Pinpoint the cell where the given text exists, returning its [x, y] midpoint coordinate. 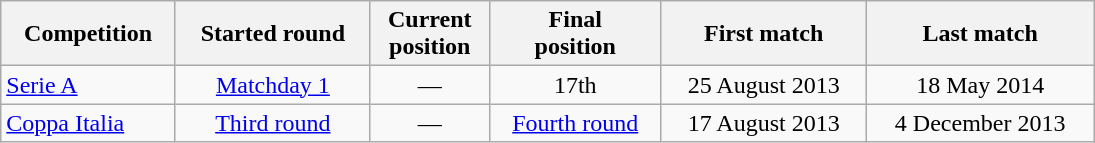
Competition [88, 34]
Coppa Italia [88, 123]
18 May 2014 [980, 85]
Last match [980, 34]
17 August 2013 [764, 123]
17th [575, 85]
Started round [272, 34]
Serie A [88, 85]
Matchday 1 [272, 85]
Final position [575, 34]
25 August 2013 [764, 85]
Third round [272, 123]
Fourth round [575, 123]
4 December 2013 [980, 123]
First match [764, 34]
Current position [430, 34]
